Pinpoint the cell where the given text exists, returning its (X, Y) midpoint coordinate. 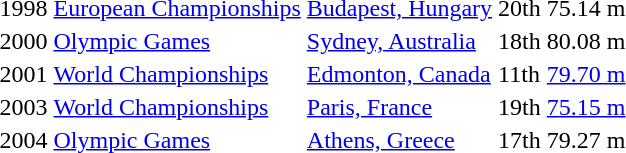
18th (520, 41)
Edmonton, Canada (399, 74)
Olympic Games (177, 41)
11th (520, 74)
19th (520, 107)
Paris, France (399, 107)
Sydney, Australia (399, 41)
